Locate the cell with the specified text and output its [X, Y] center coordinate. 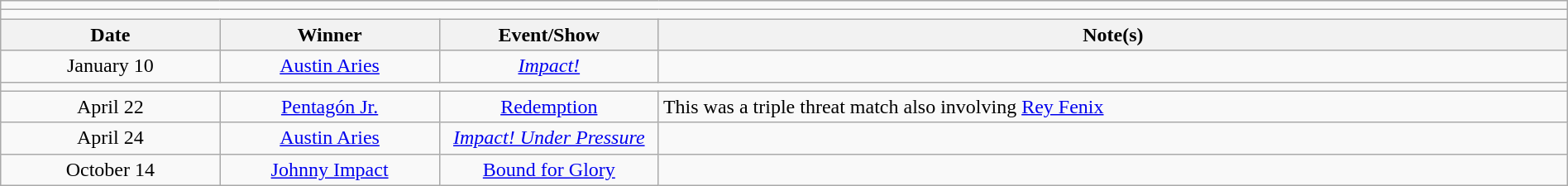
Note(s) [1113, 35]
October 14 [111, 169]
Bound for Glory [549, 169]
Date [111, 35]
Johnny Impact [329, 169]
April 22 [111, 107]
This was a triple threat match also involving Rey Fenix [1113, 107]
April 24 [111, 138]
January 10 [111, 66]
Impact! [549, 66]
Impact! Under Pressure [549, 138]
Pentagón Jr. [329, 107]
Winner [329, 35]
Event/Show [549, 35]
Redemption [549, 107]
